Search for the cell housing the specified text and yield its [x, y] center coordinate. 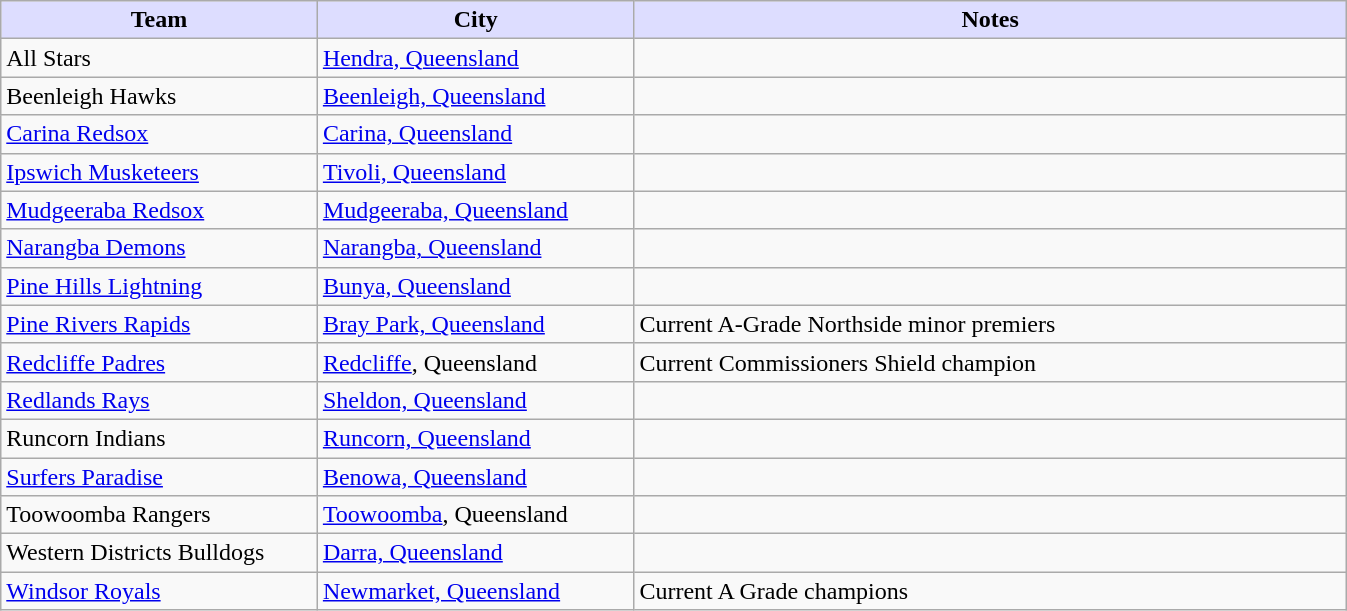
Sheldon, Queensland [476, 400]
Beenleigh Hawks [160, 96]
Beenleigh, Queensland [476, 96]
Current Commissioners Shield champion [990, 362]
City [476, 20]
Runcorn Indians [160, 438]
Western Districts Bulldogs [160, 553]
Ipswich Musketeers [160, 172]
Current A-Grade Northside minor premiers [990, 324]
Notes [990, 20]
Carina, Queensland [476, 134]
Surfers Paradise [160, 477]
Pine Hills Lightning [160, 286]
Narangba Demons [160, 248]
Tivoli, Queensland [476, 172]
Redcliffe, Queensland [476, 362]
Bray Park, Queensland [476, 324]
Mudgeeraba, Queensland [476, 210]
Pine Rivers Rapids [160, 324]
Windsor Royals [160, 591]
Benowa, Queensland [476, 477]
Toowoomba Rangers [160, 515]
Toowoomba, Queensland [476, 515]
Bunya, Queensland [476, 286]
Newmarket, Queensland [476, 591]
Team [160, 20]
Narangba, Queensland [476, 248]
Current A Grade champions [990, 591]
Runcorn, Queensland [476, 438]
Redcliffe Padres [160, 362]
Darra, Queensland [476, 553]
Mudgeeraba Redsox [160, 210]
Hendra, Queensland [476, 58]
Redlands Rays [160, 400]
Carina Redsox [160, 134]
All Stars [160, 58]
